Pinpoint the cell where the given text exists, returning its [X, Y] midpoint coordinate. 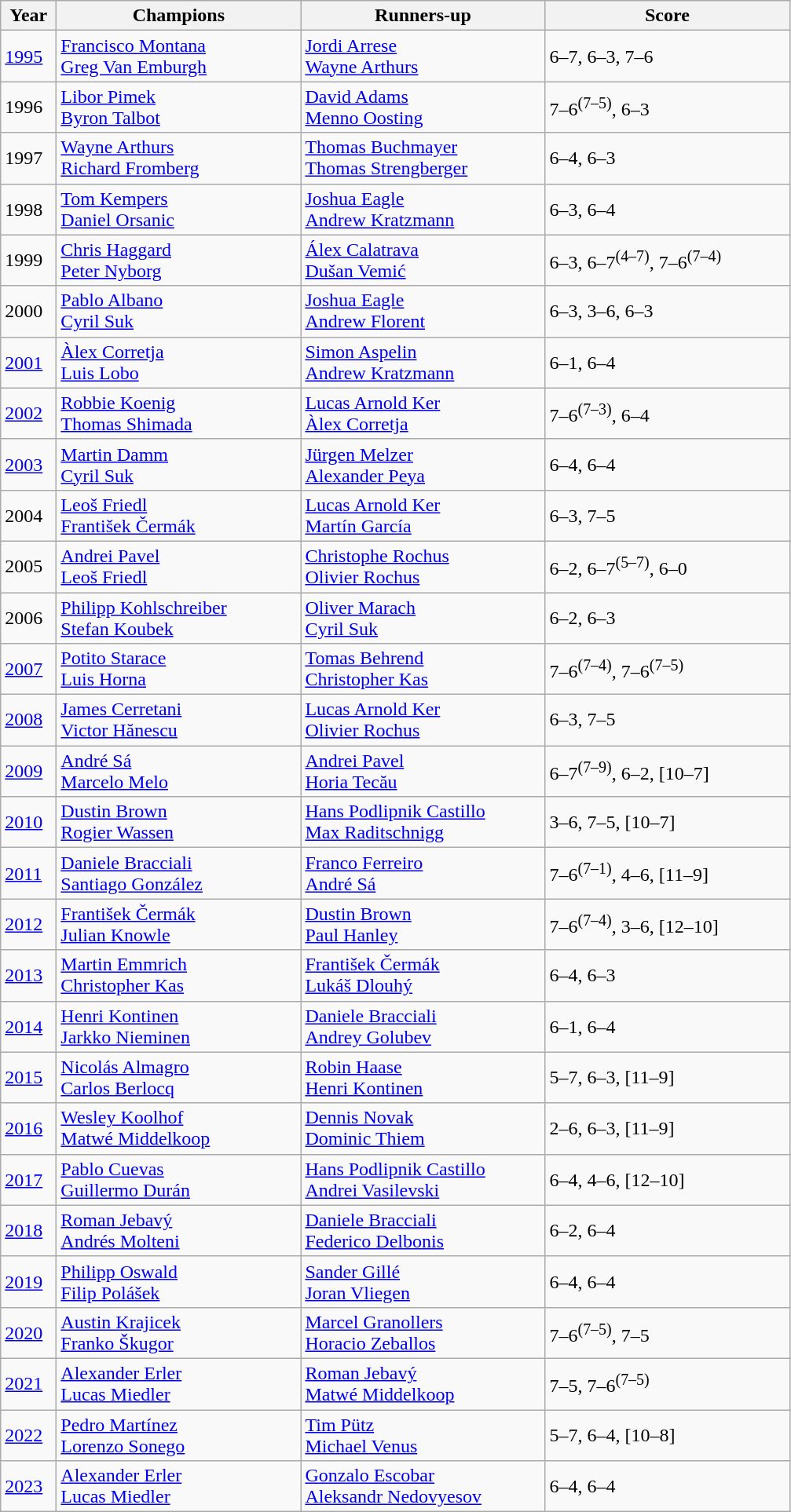
2001 [28, 363]
7–6(7–4), 3–6, [12–10] [668, 925]
Andrei Pavel Horia Tecău [423, 771]
Francisco Montana Greg Van Emburgh [179, 57]
Robin Haase Henri Kontinen [423, 1077]
2022 [28, 1435]
Roman Jebavý Matwé Middelkoop [423, 1383]
Tom Kempers Daniel Orsanic [179, 209]
Potito Starace Luis Horna [179, 669]
Lucas Arnold Ker Àlex Corretja [423, 413]
Franco Ferreiro André Sá [423, 873]
7–6(7–3), 6–4 [668, 413]
Austin Krajicek Franko Škugor [179, 1333]
Pablo Albano Cyril Suk [179, 311]
2020 [28, 1333]
Hans Podlipnik Castillo Andrei Vasilevski [423, 1179]
James Cerretani Victor Hănescu [179, 721]
3–6, 7–5, [10–7] [668, 823]
Álex Calatrava Dušan Vemić [423, 261]
Christophe Rochus Olivier Rochus [423, 567]
Philipp Kohlschreiber Stefan Koubek [179, 617]
André Sá Marcelo Melo [179, 771]
Daniele Bracciali Andrey Golubev [423, 1027]
Champions [179, 16]
2019 [28, 1281]
Roman Jebavý Andrés Molteni [179, 1231]
2000 [28, 311]
6–2, 6–7(5–7), 6–0 [668, 567]
1999 [28, 261]
Wayne Arthurs Richard Fromberg [179, 159]
Runners-up [423, 16]
Jordi Arrese Wayne Arthurs [423, 57]
Henri Kontinen Jarkko Nieminen [179, 1027]
2008 [28, 721]
2016 [28, 1129]
Oliver Marach Cyril Suk [423, 617]
Libor Pimek Byron Talbot [179, 107]
Andrei Pavel Leoš Friedl [179, 567]
6–3, 6–7(4–7), 7–6(7–4) [668, 261]
2009 [28, 771]
1997 [28, 159]
Gonzalo Escobar Aleksandr Nedovyesov [423, 1487]
6–7(7–9), 6–2, [10–7] [668, 771]
2017 [28, 1179]
Philipp Oswald Filip Polášek [179, 1281]
2007 [28, 669]
František Čermák Julian Knowle [179, 925]
Dennis Novak Dominic Thiem [423, 1129]
7–6(7–1), 4–6, [11–9] [668, 873]
Lucas Arnold Ker Martín García [423, 515]
7–5, 7–6(7–5) [668, 1383]
7–6(7–5), 7–5 [668, 1333]
6–3, 6–4 [668, 209]
2004 [28, 515]
Tim Pütz Michael Venus [423, 1435]
7–6(7–5), 6–3 [668, 107]
David Adams Menno Oosting [423, 107]
Hans Podlipnik Castillo Max Raditschnigg [423, 823]
2003 [28, 465]
2012 [28, 925]
5–7, 6–3, [11–9] [668, 1077]
2018 [28, 1231]
Sander Gillé Joran Vliegen [423, 1281]
Dustin Brown Rogier Wassen [179, 823]
Nicolás Almagro Carlos Berlocq [179, 1077]
2006 [28, 617]
7–6(7–4), 7–6(7–5) [668, 669]
Leoš Friedl František Čermák [179, 515]
Jürgen Melzer Alexander Peya [423, 465]
Joshua Eagle Andrew Florent [423, 311]
Lucas Arnold Ker Olivier Rochus [423, 721]
2021 [28, 1383]
Daniele Bracciali Federico Delbonis [423, 1231]
2–6, 6–3, [11–9] [668, 1129]
2002 [28, 413]
1998 [28, 209]
1995 [28, 57]
Wesley Koolhof Matwé Middelkoop [179, 1129]
6–2, 6–4 [668, 1231]
2005 [28, 567]
2010 [28, 823]
Dustin Brown Paul Hanley [423, 925]
Daniele Bracciali Santiago González [179, 873]
Score [668, 16]
5–7, 6–4, [10–8] [668, 1435]
Àlex Corretja Luis Lobo [179, 363]
1996 [28, 107]
2013 [28, 975]
Marcel Granollers Horacio Zeballos [423, 1333]
Simon Aspelin Andrew Kratzmann [423, 363]
Thomas Buchmayer Thomas Strengberger [423, 159]
Martin Emmrich Christopher Kas [179, 975]
2023 [28, 1487]
Martin Damm Cyril Suk [179, 465]
2014 [28, 1027]
2011 [28, 873]
Pedro Martínez Lorenzo Sonego [179, 1435]
6–7, 6–3, 7–6 [668, 57]
František Čermák Lukáš Dlouhý [423, 975]
Tomas Behrend Christopher Kas [423, 669]
6–3, 3–6, 6–3 [668, 311]
Joshua Eagle Andrew Kratzmann [423, 209]
Robbie Koenig Thomas Shimada [179, 413]
6–2, 6–3 [668, 617]
2015 [28, 1077]
Chris Haggard Peter Nyborg [179, 261]
Year [28, 16]
Pablo Cuevas Guillermo Durán [179, 1179]
6–4, 4–6, [12–10] [668, 1179]
